From the cell containing the given text, extract its center point as [X, Y] coordinate. 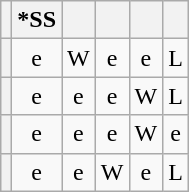
*SS [37, 20]
